Determine the (X, Y) coordinate at the center of the cell enclosing the given text.  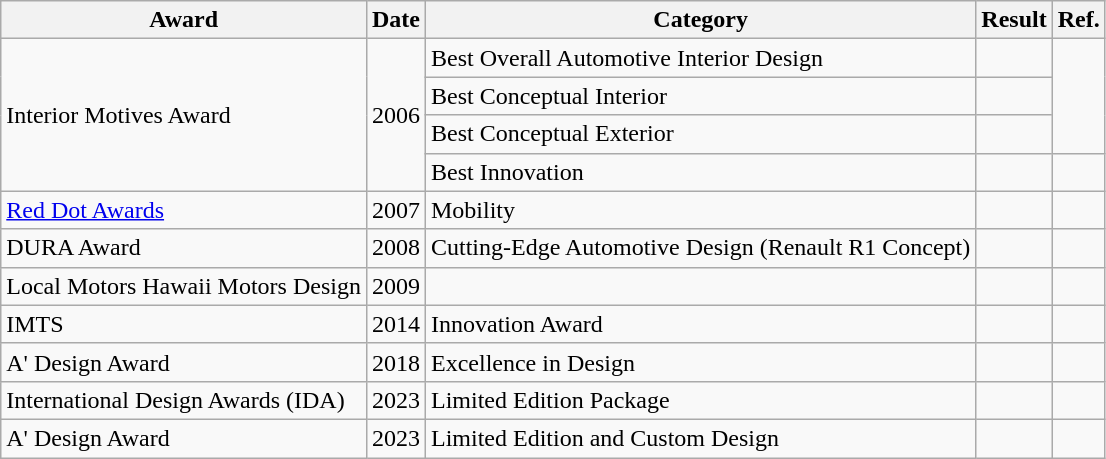
Cutting-Edge Automotive Design (Renault R1 Concept) (700, 248)
Best Conceptual Interior (700, 96)
Limited Edition Package (700, 400)
2008 (396, 248)
Limited Edition and Custom Design (700, 438)
Interior Motives Award (184, 115)
2007 (396, 210)
Best Conceptual Exterior (700, 134)
Excellence in Design (700, 362)
Innovation Award (700, 324)
Local Motors Hawaii Motors Design (184, 286)
DURA Award (184, 248)
Best Innovation (700, 172)
Mobility (700, 210)
International Design Awards (IDA) (184, 400)
2018 (396, 362)
Date (396, 20)
Category (700, 20)
IMTS (184, 324)
Red Dot Awards (184, 210)
2014 (396, 324)
Best Overall Automotive Interior Design (700, 58)
Award (184, 20)
Result (1014, 20)
2009 (396, 286)
Ref. (1078, 20)
2006 (396, 115)
